Locate the cell with the specified text and output its (x, y) center coordinate. 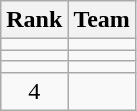
4 (34, 91)
Rank (34, 20)
Team (102, 20)
